Provide the (X, Y) coordinate of the cell's center where the given text is located.  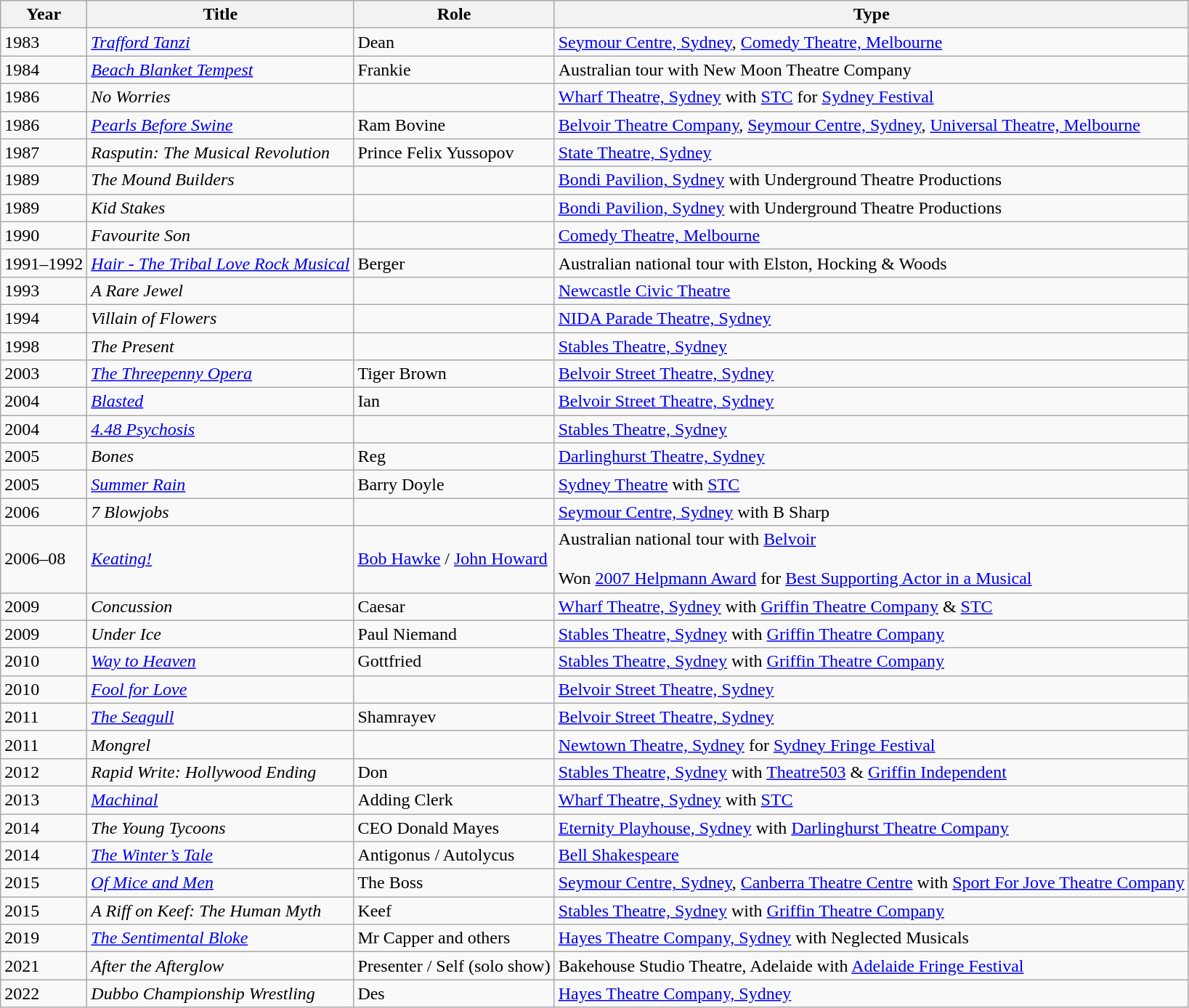
Favourite Son (221, 235)
Australian tour with New Moon Theatre Company (872, 70)
Prince Felix Yussopov (454, 153)
Dean (454, 42)
2013 (44, 800)
Mr Capper and others (454, 938)
After the Afterglow (221, 966)
4.48 Psychosis (221, 429)
The Sentimental Bloke (221, 938)
Bell Shakespeare (872, 855)
Seymour Centre, Sydney with B Sharp (872, 512)
Concussion (221, 606)
Bakehouse Studio Theatre, Adelaide with Adelaide Fringe Festival (872, 966)
Presenter / Self (solo show) (454, 966)
Wharf Theatre, Sydney with Griffin Theatre Company & STC (872, 606)
Keating! (221, 559)
1984 (44, 70)
Australian national tour with BelvoirWon 2007 Helpmann Award for Best Supporting Actor in a Musical (872, 559)
State Theatre, Sydney (872, 153)
Tiger Brown (454, 374)
Wharf Theatre, Sydney with STC (872, 800)
Eternity Playhouse, Sydney with Darlinghurst Theatre Company (872, 827)
2021 (44, 966)
2003 (44, 374)
Antigonus / Autolycus (454, 855)
Rapid Write: Hollywood Ending (221, 772)
Don (454, 772)
Hayes Theatre Company, Sydney (872, 993)
Shamrayev (454, 717)
Ram Bovine (454, 125)
Role (454, 15)
Wharf Theatre, Sydney with STC for Sydney Festival (872, 97)
NIDA Parade Theatre, Sydney (872, 318)
Berger (454, 263)
Newcastle Civic Theatre (872, 290)
Seymour Centre, Sydney, Comedy Theatre, Melbourne (872, 42)
1987 (44, 153)
1990 (44, 235)
Title (221, 15)
Hayes Theatre Company, Sydney with Neglected Musicals (872, 938)
Rasputin: The Musical Revolution (221, 153)
Australian national tour with Elston, Hocking & Woods (872, 263)
Villain of Flowers (221, 318)
Summer Rain (221, 484)
1983 (44, 42)
7 Blowjobs (221, 512)
Belvoir Theatre Company, Seymour Centre, Sydney, Universal Theatre, Melbourne (872, 125)
Kid Stakes (221, 208)
The Seagull (221, 717)
Frankie (454, 70)
Newtown Theatre, Sydney for Sydney Fringe Festival (872, 744)
The Mound Builders (221, 180)
1991–1992 (44, 263)
1994 (44, 318)
Year (44, 15)
Ian (454, 402)
2006 (44, 512)
Hair - The Tribal Love Rock Musical (221, 263)
Under Ice (221, 634)
CEO Donald Mayes (454, 827)
No Worries (221, 97)
The Young Tycoons (221, 827)
2012 (44, 772)
2019 (44, 938)
Of Mice and Men (221, 883)
The Present (221, 346)
Trafford Tanzi (221, 42)
The Boss (454, 883)
Beach Blanket Tempest (221, 70)
Mongrel (221, 744)
Comedy Theatre, Melbourne (872, 235)
Barry Doyle (454, 484)
Bob Hawke / John Howard (454, 559)
Adding Clerk (454, 800)
Paul Niemand (454, 634)
The Threepenny Opera (221, 374)
2022 (44, 993)
Way to Heaven (221, 662)
Sydney Theatre with STC (872, 484)
The Winter’s Tale (221, 855)
2006–08 (44, 559)
1998 (44, 346)
Seymour Centre, Sydney, Canberra Theatre Centre with Sport For Jove Theatre Company (872, 883)
Stables Theatre, Sydney with Theatre503 & Griffin Independent (872, 772)
Caesar (454, 606)
Pearls Before Swine (221, 125)
Gottfried (454, 662)
A Riff on Keef: The Human Myth (221, 911)
1993 (44, 290)
A Rare Jewel (221, 290)
Des (454, 993)
Fool for Love (221, 689)
Dubbo Championship Wrestling (221, 993)
Machinal (221, 800)
Bones (221, 457)
Blasted (221, 402)
Keef (454, 911)
Type (872, 15)
Reg (454, 457)
Darlinghurst Theatre, Sydney (872, 457)
